Locate the cell with the specified text and output its [x, y] center coordinate. 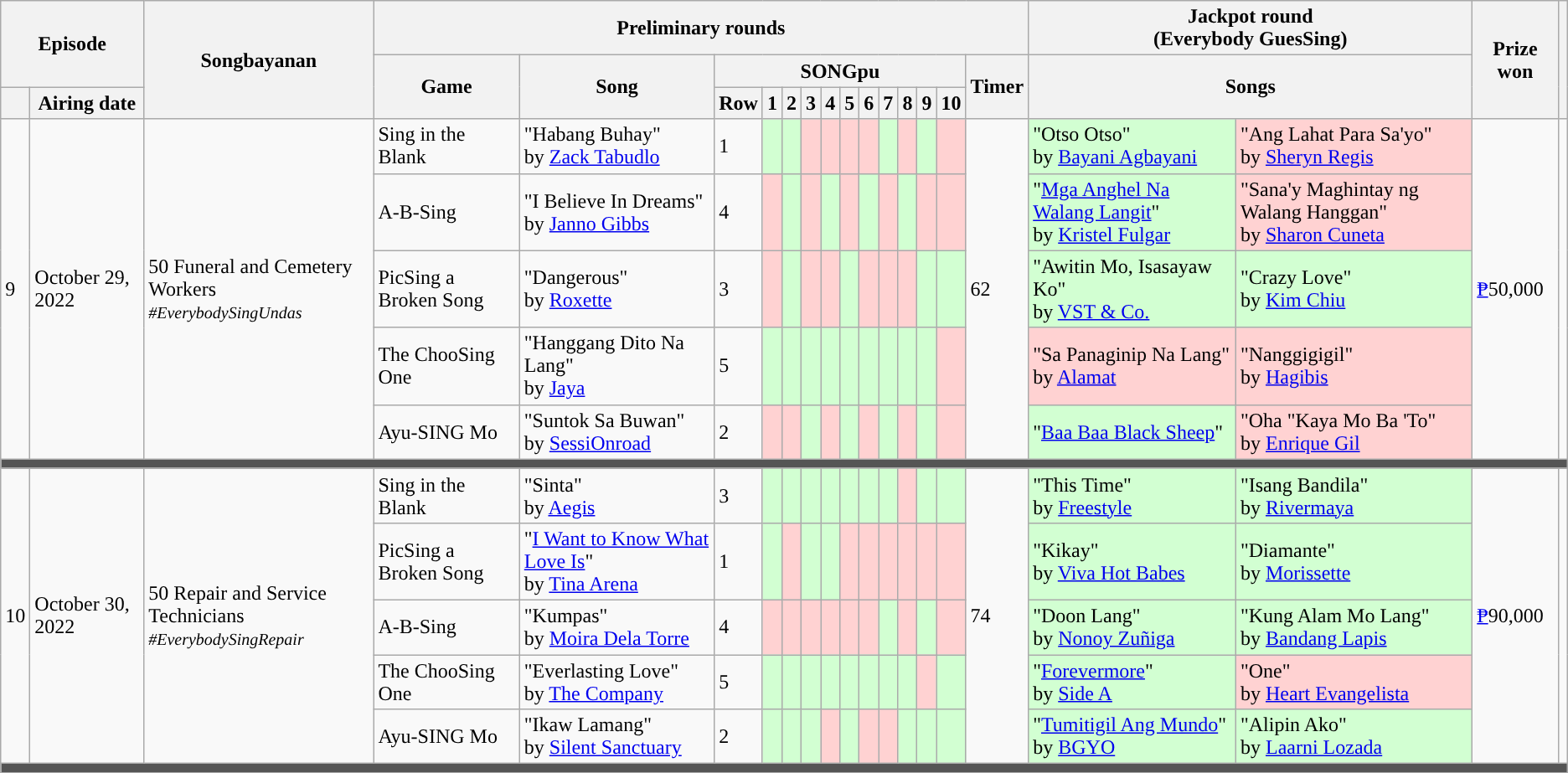
"Isang Bandila"by Rivermaya [1354, 496]
74 [997, 616]
"Hanggang Dito Na Lang"by Jaya [616, 366]
Songbayanan [259, 60]
Episode [72, 44]
Game [446, 87]
Row [739, 103]
"Baa Baa Black Sheep" [1132, 432]
"Sa Panaginip Na Lang"by Alamat [1132, 366]
"Nanggigigil"by Hagibis [1354, 366]
₱50,000 [1515, 289]
"This Time"by Freestyle [1132, 496]
Song [616, 87]
"Habang Buhay"by Zack Tabudlo [616, 146]
₱90,000 [1515, 616]
"Alipin Ako"by Laarni Lozada [1354, 737]
"Kikay"by Viva Hot Babes [1132, 561]
Jackpot round(Everybody GuesSing) [1251, 28]
"Diamante"by Morissette [1354, 561]
"Kung Alam Mo Lang"by Bandang Lapis [1354, 626]
Preliminary rounds [701, 28]
"Kumpas"by Moira Dela Torre [616, 626]
"I Believe In Dreams"by Janno Gibbs [616, 212]
"Otso Otso"by Bayani Agbayani [1132, 146]
7 [888, 103]
"I Want to Know What Love Is"by Tina Arena [616, 561]
8 [908, 103]
50 Repair and Service Technicians#EverybodySingRepair [259, 616]
"Oha "Kaya Mo Ba 'To"by Enrique Gil [1354, 432]
"Doon Lang"by Nonoy Zuñiga [1132, 626]
October 29, 2022 [87, 289]
Airing date [87, 103]
"Forevermore"by Side A [1132, 682]
October 30, 2022 [87, 616]
"Ang Lahat Para Sa'yo"by Sheryn Regis [1354, 146]
50 Funeral and Cemetery Workers#EverybodySingUndas [259, 289]
Songs [1251, 87]
"Tumitigil Ang Mundo" by BGYO [1132, 737]
"Sana'y Maghintay ng Walang Hanggan"by Sharon Cuneta [1354, 212]
Timer [997, 87]
"Sinta"by Aegis [616, 496]
"One"by Heart Evangelista [1354, 682]
"Suntok Sa Buwan"by SessiOnroad [616, 432]
"Dangerous"by Roxette [616, 289]
"Crazy Love"by Kim Chiu [1354, 289]
"Awitin Mo, Isasayaw Ko"by VST & Co. [1132, 289]
SONGpu [840, 71]
"Everlasting Love"by The Company [616, 682]
6 [869, 103]
"Ikaw Lamang"by Silent Sanctuary [616, 737]
Prize won [1515, 60]
62 [997, 289]
"Mga Anghel Na Walang Langit"by Kristel Fulgar [1132, 212]
